Scan for the cell matching the given text and deliver its (X, Y) coordinate at center. 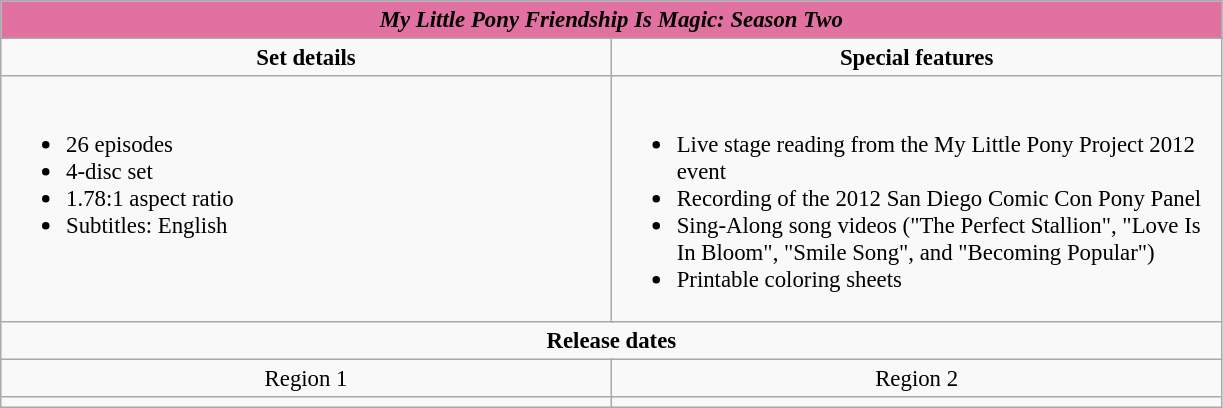
Special features (916, 58)
26 episodes4-disc set1.78:1 aspect ratioSubtitles: English (306, 198)
Release dates (612, 340)
Set details (306, 58)
Region 1 (306, 378)
My Little Pony Friendship Is Magic: Season Two (612, 20)
Region 2 (916, 378)
